From the cell containing the given text, extract its center point as (X, Y) coordinate. 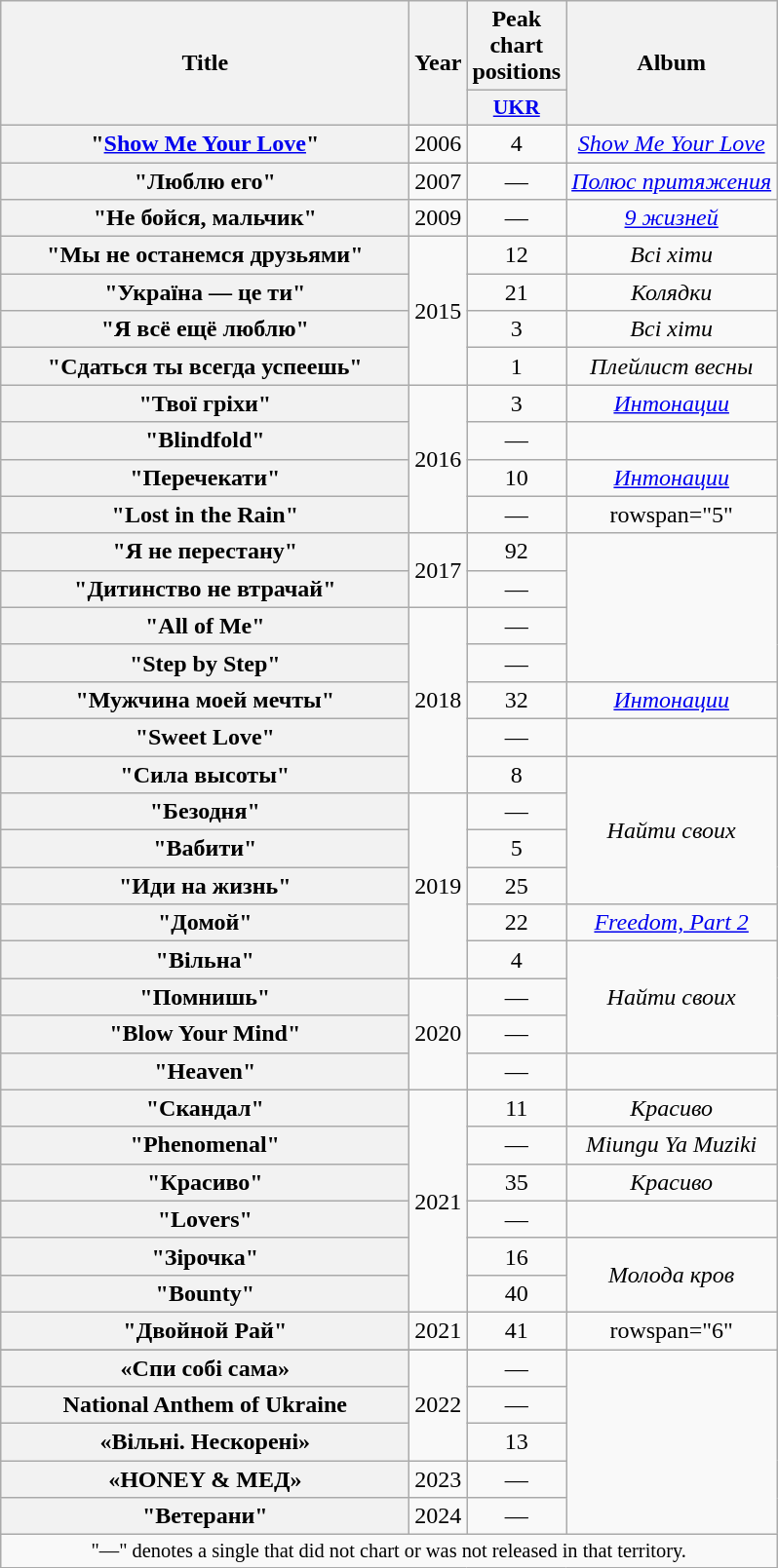
10 (517, 478)
2023 (439, 1479)
«HONEY & МЕД» (205, 1479)
"Перечекати" (205, 478)
Miungu Ya Muziki (672, 1145)
"Вабити" (205, 849)
«Вільні. Нескорені» (205, 1442)
"Иди на жизнь" (205, 886)
"Вільна" (205, 960)
"Lost in the Rain" (205, 515)
Плейлист весны (672, 366)
"Скандал" (205, 1108)
"Sweet Love" (205, 737)
"Твої гріхи" (205, 403)
5 (517, 849)
Молода кров (672, 1275)
2020 (439, 1034)
"—" denotes a single that did not chart or was not released in that territory. (389, 1551)
35 (517, 1182)
"Show Me Your Love" (205, 143)
"Lovers" (205, 1219)
«Спи собі сама» (205, 1367)
"Phenomenal" (205, 1145)
"Blindfold" (205, 440)
"Дитинство не втрачай" (205, 589)
25 (517, 886)
11 (517, 1108)
"Помнишь" (205, 997)
2024 (439, 1516)
"Домой" (205, 923)
32 (517, 700)
UKR (517, 108)
"Не бойся, мальчик" (205, 218)
Year (439, 63)
2009 (439, 218)
"Україна — це ти" (205, 292)
2015 (439, 311)
13 (517, 1442)
2016 (439, 459)
Title (205, 63)
2017 (439, 570)
"Зірочка" (205, 1256)
rowspan="5" (672, 515)
12 (517, 255)
"Blow Your Mind" (205, 1034)
21 (517, 292)
1 (517, 366)
"Step by Step" (205, 663)
2006 (439, 143)
Freedom, Part 2 (672, 923)
16 (517, 1256)
"Сдаться ты всегда успеешь" (205, 366)
"Мы не останемся друзьями" (205, 255)
2007 (439, 180)
2018 (439, 700)
8 (517, 775)
22 (517, 923)
"Люблю его" (205, 180)
"All of Me" (205, 626)
rowspan="6" (672, 1330)
"Я не перестану" (205, 552)
Show Me Your Love (672, 143)
Полюс притяжения (672, 180)
"Heaven" (205, 1071)
"Ветерани" (205, 1516)
Album (672, 63)
2019 (439, 886)
2022 (439, 1404)
National Anthem of Ukraine (205, 1405)
Peak chart positions (517, 46)
"Я всё ещё люблю" (205, 329)
"Красиво" (205, 1182)
"Двойной Рай" (205, 1330)
"Bounty" (205, 1293)
40 (517, 1293)
"Сила высоты" (205, 775)
"Безодня" (205, 812)
Колядки (672, 292)
92 (517, 552)
9 жизней (672, 218)
"Мужчина моей мечты" (205, 700)
41 (517, 1330)
